Identify which cell holds the provided text, then report its (x, y) central coordinate. 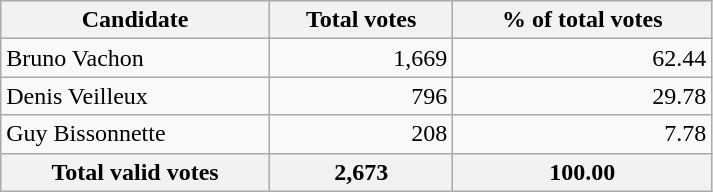
1,669 (360, 58)
7.78 (582, 134)
Denis Veilleux (136, 96)
100.00 (582, 172)
62.44 (582, 58)
Candidate (136, 20)
796 (360, 96)
Total votes (360, 20)
Total valid votes (136, 172)
Bruno Vachon (136, 58)
Guy Bissonnette (136, 134)
% of total votes (582, 20)
29.78 (582, 96)
208 (360, 134)
2,673 (360, 172)
